Detect which cell encompasses the target text, then output its [x, y] center coordinate. 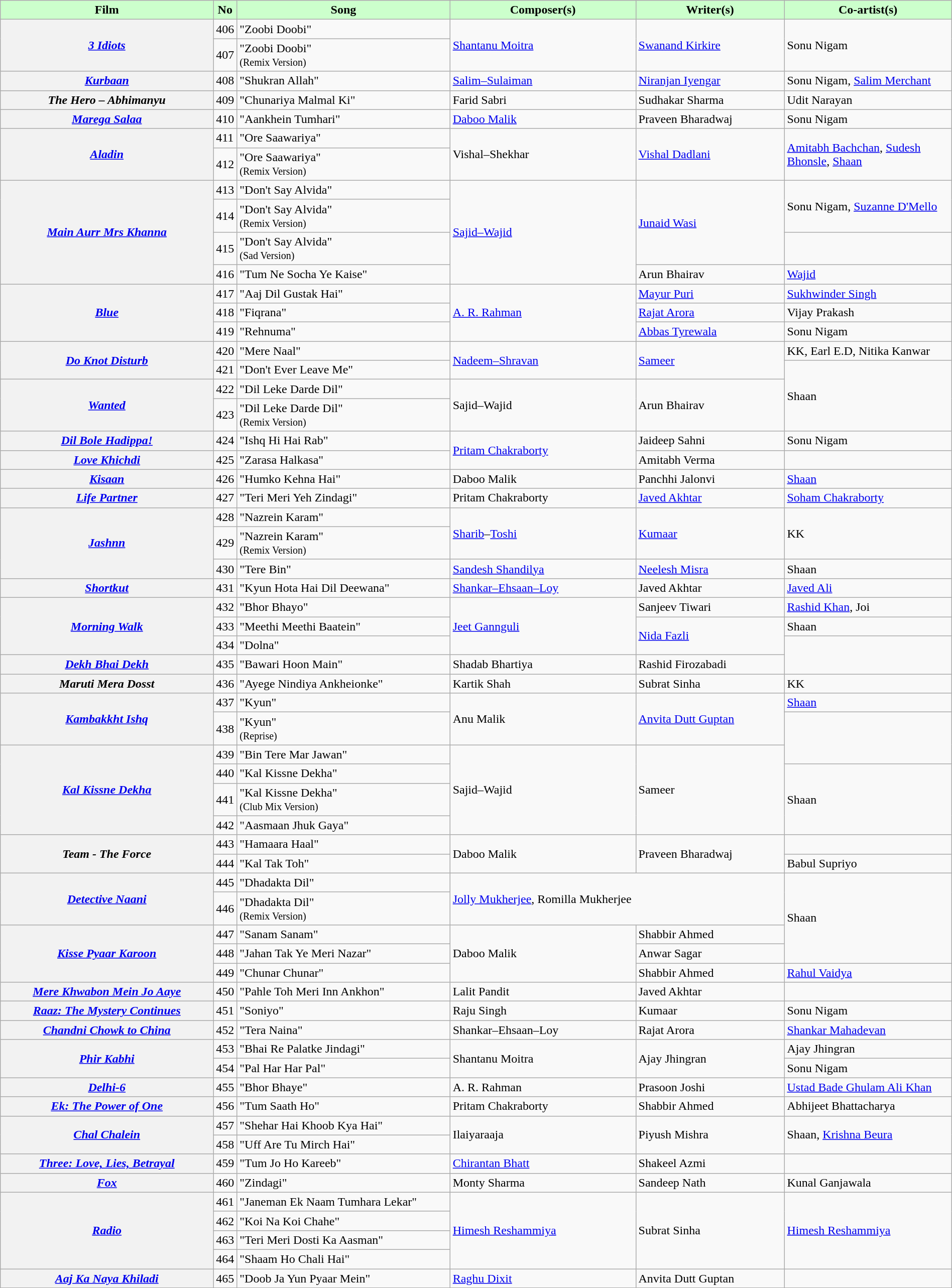
"Tum Saath Ho" [343, 1106]
"Humko Kehna Hai" [343, 479]
Kartik Shah [543, 684]
Nadeem–Shravan [543, 360]
446 [225, 909]
436 [225, 684]
Kisaan [107, 479]
416 [225, 274]
440 [225, 774]
"Kal Kissne Dekha" (Club Mix Version) [343, 799]
Delhi-6 [107, 1087]
410 [225, 119]
422 [225, 389]
450 [225, 992]
429 [225, 543]
Blue [107, 313]
458 [225, 1144]
"Soniyo" [343, 1011]
Chandni Chowk to China [107, 1030]
"Dil Leke Darde Dil" [343, 389]
Kurbaan [107, 81]
Detective Naani [107, 898]
451 [225, 1011]
Song [343, 10]
The Hero – Abhimanyu [107, 100]
Sudhakar Sharma [710, 100]
"Fiqrana" [343, 313]
KK, Earl E.D, Nitika Kanwar [868, 351]
"Zoobi Doobi" [343, 29]
Abbas Tyrewala [710, 332]
433 [225, 626]
No [225, 10]
Jashnn [107, 543]
Wajid [868, 274]
Amitabh Verma [710, 460]
"Tum Jo Ho Kareeb" [343, 1164]
437 [225, 703]
Farid Sabri [543, 100]
"Ore Saawariya" [343, 138]
Mayur Puri [710, 294]
Shakeel Azmi [710, 1164]
"Dhadakta Dil" [343, 882]
"Chunariya Malmal Ki" [343, 100]
Sukhwinder Singh [868, 294]
"Shaam Ho Chali Hai" [343, 1259]
"Bawari Hoon Main" [343, 665]
Maruti Mera Dosst [107, 684]
"Kal Kissne Dekha" [343, 774]
Lalit Pandit [543, 992]
435 [225, 665]
419 [225, 332]
454 [225, 1068]
432 [225, 607]
Prasoon Joshi [710, 1087]
Jolly Mukherjee, Romilla Mukherjee [617, 898]
"Uff Are Tu Mirch Hai" [343, 1144]
434 [225, 646]
Dil Bole Hadippa! [107, 441]
465 [225, 1278]
Main Aurr Mrs Khanna [107, 232]
Rahul Vaidya [868, 972]
Phir Kabhi [107, 1059]
Marega Salaa [107, 119]
"Aaj Dil Gustak Hai" [343, 294]
Raaz: The Mystery Continues [107, 1011]
Fox [107, 1183]
Team - The Force [107, 854]
457 [225, 1125]
"Bhor Bhayo" [343, 607]
Kisse Pyaar Karoon [107, 953]
Piyush Mishra [710, 1135]
"Ishq Hi Hai Rab" [343, 441]
Niranjan Iyengar [710, 81]
418 [225, 313]
Jeet Gannguli [543, 626]
"Kyun Hota Hai Dil Deewana" [343, 588]
441 [225, 799]
"Mere Naal" [343, 351]
455 [225, 1087]
"Chunar Chunar" [343, 972]
417 [225, 294]
Radio [107, 1230]
461 [225, 1202]
438 [225, 729]
"Kal Tak Toh" [343, 863]
Anu Malik [543, 719]
Vishal Dadlani [710, 155]
Sharib–Toshi [543, 533]
Rashid Firozabadi [710, 665]
Vijay Prakash [868, 313]
Jaideep Sahni [710, 441]
456 [225, 1106]
"Shukran Allah" [343, 81]
Life Partner [107, 498]
Salim–Sulaiman [543, 81]
"Shehar Hai Khoob Kya Hai" [343, 1125]
Amitabh Bachchan, Sudesh Bhonsle, Shaan [868, 155]
Chirantan Bhatt [543, 1164]
Sandeep Nath [710, 1183]
Sonu Nigam, Salim Merchant [868, 81]
447 [225, 934]
Abhijeet Bhattacharya [868, 1106]
442 [225, 825]
464 [225, 1259]
"Don't Say Alvida" (Sad Version) [343, 248]
"Don't Ever Leave Me" [343, 370]
430 [225, 569]
431 [225, 588]
Sonu Nigam, Suzanne D'Mello [868, 206]
462 [225, 1221]
Morning Walk [107, 626]
Aladin [107, 155]
424 [225, 441]
427 [225, 498]
448 [225, 953]
"Aasmaan Jhuk Gaya" [343, 825]
Babul Supriyo [868, 863]
"Dil Leke Darde Dil" (Remix Version) [343, 415]
"Zindagi" [343, 1183]
449 [225, 972]
3 Idiots [107, 45]
Udit Narayan [868, 100]
Monty Sharma [543, 1183]
"Nazrein Karam" (Remix Version) [343, 543]
"Doob Ja Yun Pyaar Mein" [343, 1278]
413 [225, 190]
Soham Chakraborty [868, 498]
460 [225, 1183]
Three: Love, Lies, Betrayal [107, 1164]
Shortkut [107, 588]
439 [225, 754]
409 [225, 100]
Anwar Sagar [710, 953]
"Tera Naina" [343, 1030]
"Aankhein Tumhari" [343, 119]
"Zoobi Doobi" (Remix Version) [343, 55]
"Hamaara Haal" [343, 844]
443 [225, 844]
"Janeman Ek Naam Tumhara Lekar" [343, 1202]
Mere Khwabon Mein Jo Aaye [107, 992]
"Kyun" (Reprise) [343, 729]
415 [225, 248]
"Teri Meri Yeh Zindagi" [343, 498]
Kambakkht Ishq [107, 719]
"Dolna" [343, 646]
Raghu Dixit [543, 1278]
Ek: The Power of One [107, 1106]
407 [225, 55]
Shadab Bhartiya [543, 665]
"Bhor Bhaye" [343, 1087]
420 [225, 351]
452 [225, 1030]
"Pahle Toh Meri Inn Ankhon" [343, 992]
"Meethi Meethi Baatein" [343, 626]
463 [225, 1240]
"Tere Bin" [343, 569]
"Sanam Sanam" [343, 934]
Writer(s) [710, 10]
425 [225, 460]
Film [107, 10]
"Bhai Re Palatke Jindagi" [343, 1049]
412 [225, 164]
Sandesh Shandilya [543, 569]
Sanjeev Tiwari [710, 607]
Nida Fazli [710, 635]
423 [225, 415]
"Pal Har Har Pal" [343, 1068]
"Ore Saawariya" (Remix Version) [343, 164]
"Nazrein Karam" [343, 517]
Shaan, Krishna Beura [868, 1135]
"Rehnuma" [343, 332]
Aaj Ka Naya Khiladi [107, 1278]
428 [225, 517]
459 [225, 1164]
Chal Chalein [107, 1135]
"Don't Say Alvida" [343, 190]
"Don't Say Alvida" (Remix Version) [343, 216]
445 [225, 882]
444 [225, 863]
Panchhi Jalonvi [710, 479]
406 [225, 29]
"Ayege Nindiya Ankheionke" [343, 684]
Raju Singh [543, 1011]
"Zarasa Halkasa" [343, 460]
414 [225, 216]
Ustad Bade Ghulam Ali Khan [868, 1087]
Dekh Bhai Dekh [107, 665]
Composer(s) [543, 10]
Rashid Khan, Joi [868, 607]
Kal Kissne Dekha [107, 790]
Vishal–Shekhar [543, 155]
421 [225, 370]
Kunal Ganjawala [868, 1183]
"Tum Ne Socha Ye Kaise" [343, 274]
"Koi Na Koi Chahe" [343, 1221]
Junaid Wasi [710, 222]
"Bin Tere Mar Jawan" [343, 754]
Wanted [107, 406]
Love Khichdi [107, 460]
453 [225, 1049]
408 [225, 81]
Swanand Kirkire [710, 45]
Co-artist(s) [868, 10]
"Teri Meri Dosti Ka Aasman" [343, 1240]
Do Knot Disturb [107, 360]
426 [225, 479]
Javed Ali [868, 588]
"Kyun" [343, 703]
"Jahan Tak Ye Meri Nazar" [343, 953]
Shankar Mahadevan [868, 1030]
Ilaiyaraaja [543, 1135]
411 [225, 138]
"Dhadakta Dil" (Remix Version) [343, 909]
Neelesh Misra [710, 569]
